Detect which cell encompasses the target text, then output its (x, y) center coordinate. 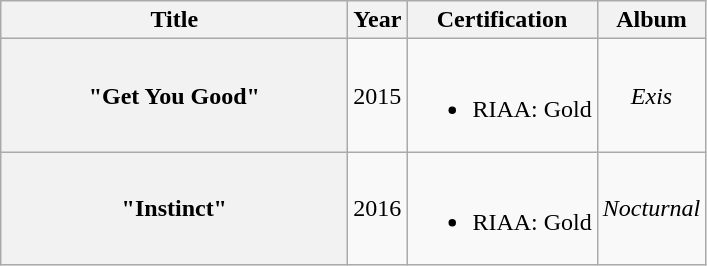
Album (651, 20)
Certification (502, 20)
"Get You Good" (174, 96)
Nocturnal (651, 208)
Year (378, 20)
2015 (378, 96)
2016 (378, 208)
"Instinct" (174, 208)
Title (174, 20)
Exis (651, 96)
